For the text-containing cell, return its midpoint in [x, y] coordinate format. 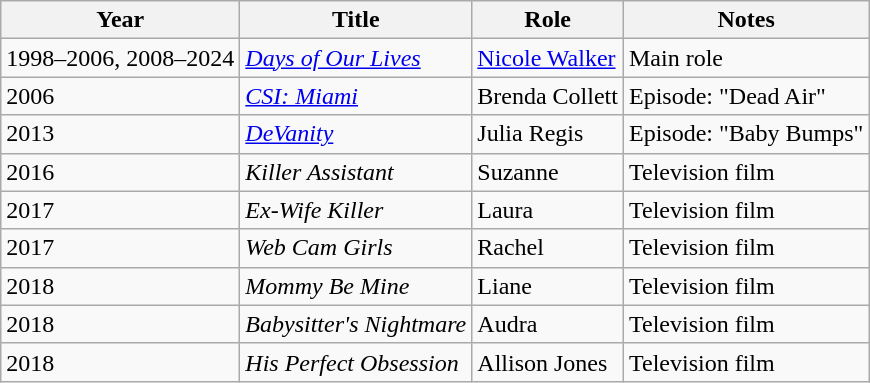
Year [120, 20]
Main role [746, 58]
Rachel [548, 248]
Title [356, 20]
DeVanity [356, 134]
2016 [120, 172]
Laura [548, 210]
Nicole Walker [548, 58]
Days of Our Lives [356, 58]
Killer Assistant [356, 172]
Babysitter's Nightmare [356, 324]
Liane [548, 286]
Episode: "Dead Air" [746, 96]
Audra [548, 324]
Mommy Be Mine [356, 286]
Episode: "Baby Bumps" [746, 134]
Suzanne [548, 172]
CSI: Miami [356, 96]
Brenda Collett [548, 96]
Web Cam Girls [356, 248]
1998–2006, 2008–2024 [120, 58]
Julia Regis [548, 134]
Role [548, 20]
Notes [746, 20]
His Perfect Obsession [356, 362]
Allison Jones [548, 362]
Ex-Wife Killer [356, 210]
2013 [120, 134]
2006 [120, 96]
